Extract the [X, Y] coordinate from the center of the cell holding the provided text.  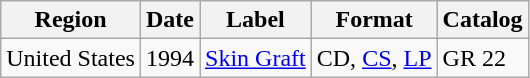
Catalog [482, 20]
Skin Graft [256, 58]
GR 22 [482, 58]
1994 [170, 58]
Label [256, 20]
Format [374, 20]
CD, CS, LP [374, 58]
Region [71, 20]
United States [71, 58]
Date [170, 20]
